For the text-containing cell, return its midpoint in [x, y] coordinate format. 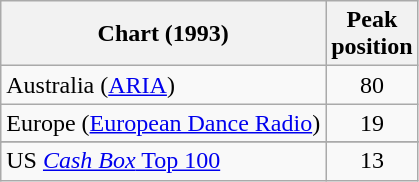
13 [372, 161]
US Cash Box Top 100 [164, 161]
Peakposition [372, 34]
Europe (European Dance Radio) [164, 123]
Chart (1993) [164, 34]
19 [372, 123]
Australia (ARIA) [164, 85]
80 [372, 85]
